For the text-containing cell, return its midpoint in (x, y) coordinate format. 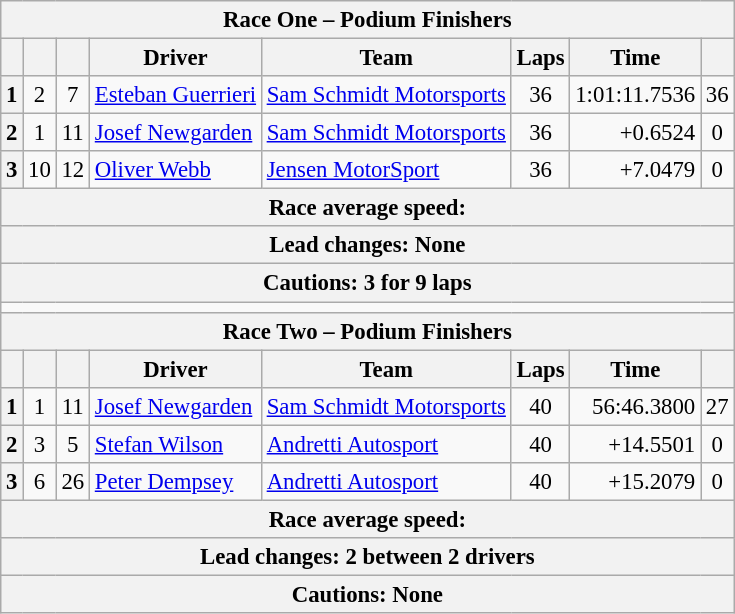
Lead changes: 2 between 2 drivers (368, 557)
Cautions: 3 for 9 laps (368, 283)
Cautions: None (368, 594)
+7.0479 (636, 170)
12 (72, 170)
Jensen MotorSport (386, 170)
56:46.3800 (636, 406)
Esteban Guerrieri (175, 95)
Stefan Wilson (175, 444)
10 (40, 170)
Oliver Webb (175, 170)
Lead changes: None (368, 245)
6 (40, 482)
Race One – Podium Finishers (368, 20)
5 (72, 444)
Peter Dempsey (175, 482)
7 (72, 95)
27 (718, 406)
+0.6524 (636, 133)
+15.2079 (636, 482)
26 (72, 482)
1:01:11.7536 (636, 95)
Race Two – Podium Finishers (368, 331)
+14.5501 (636, 444)
